Return (x, y) of the center of cell containing provided text 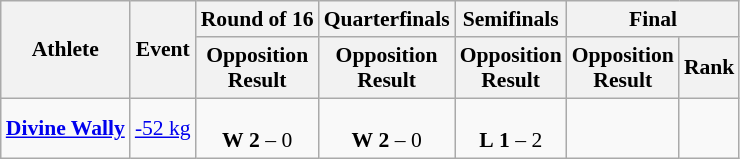
Rank (710, 68)
Athlete (66, 50)
Final (654, 19)
Round of 16 (258, 19)
Quarterfinals (387, 19)
Divine Wally (66, 128)
L 1 – 2 (511, 128)
Semifinals (511, 19)
-52 kg (163, 128)
Event (163, 50)
